Return (x, y) of the center of cell containing provided text 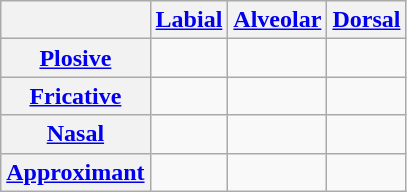
Dorsal (366, 20)
Plosive (76, 58)
Alveolar (278, 20)
Nasal (76, 134)
Labial (189, 20)
Fricative (76, 96)
Approximant (76, 172)
